Scan for the cell matching the given text and deliver its [x, y] coordinate at center. 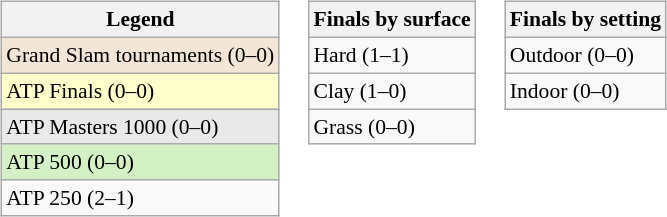
Outdoor (0–0) [586, 55]
Clay (1–0) [392, 91]
Legend [140, 20]
ATP Masters 1000 (0–0) [140, 127]
Indoor (0–0) [586, 91]
Grass (0–0) [392, 127]
Finals by setting [586, 20]
ATP 250 (2–1) [140, 198]
Grand Slam tournaments (0–0) [140, 55]
ATP Finals (0–0) [140, 91]
Hard (1–1) [392, 55]
ATP 500 (0–0) [140, 162]
Finals by surface [392, 20]
